From the cell containing the given text, extract its center point as (X, Y) coordinate. 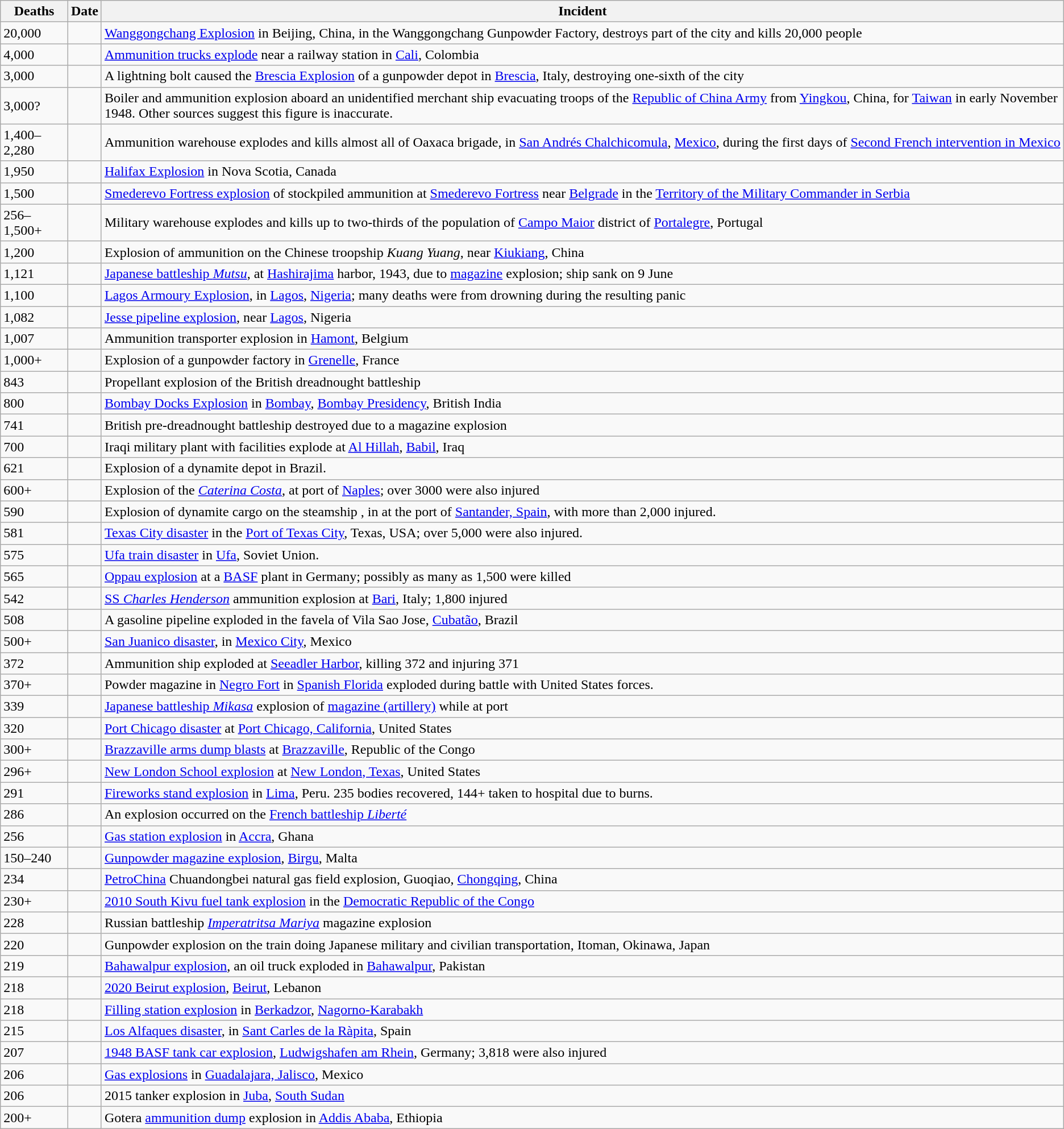
Texas City disaster in the Port of Texas City, Texas, USA; over 5,000 were also injured. (582, 533)
A lightning bolt caused the Brescia Explosion of a gunpowder depot in Brescia, Italy, destroying one-sixth of the city (582, 76)
Ufa train disaster in Ufa, Soviet Union. (582, 555)
PetroChina Chuandongbei natural gas field explosion, Guoqiao, Chongqing, China (582, 879)
Bombay Docks Explosion in Bombay, Bombay Presidency, British India (582, 404)
Smederevo Fortress explosion of stockpiled ammunition at Smederevo Fortress near Belgrade in the Territory of the Military Commander in Serbia (582, 193)
Brazzaville arms dump blasts at Brazzaville, Republic of the Congo (582, 750)
Port Chicago disaster at Port Chicago, California, United States (582, 728)
230+ (34, 901)
A gasoline pipeline exploded in the favela of Vila Sao Jose, Cubatão, Brazil (582, 620)
Explosion of the Caterina Costa, at port of Naples; over 3000 were also injured (582, 490)
150–240 (34, 858)
Explosion of a gunpowder factory in Grenelle, France (582, 360)
621 (34, 468)
Powder magazine in Negro Fort in Spanish Florida exploded during battle with United States forces. (582, 685)
1,007 (34, 339)
741 (34, 425)
1,950 (34, 172)
Filling station explosion in Berkadzor, Nagorno-Karabakh (582, 1009)
542 (34, 598)
2010 South Kivu fuel tank explosion in the Democratic Republic of the Congo (582, 901)
2015 tanker explosion in Juba, South Sudan (582, 1096)
Gotera ammunition dump explosion in Addis Ababa, Ethiopia (582, 1118)
200+ (34, 1118)
Jesse pipeline explosion, near Lagos, Nigeria (582, 317)
1,121 (34, 273)
207 (34, 1053)
20,000 (34, 33)
500+ (34, 641)
4,000 (34, 55)
370+ (34, 685)
Explosion of ammunition on the Chinese troopship Kuang Yuang, near Kiukiang, China (582, 252)
Military warehouse explodes and kills up to two-thirds of the population of Campo Maior district of Portalegre, Portugal (582, 223)
700 (34, 447)
220 (34, 944)
600+ (34, 490)
291 (34, 793)
581 (34, 533)
286 (34, 815)
Oppau explosion at a BASF plant in Germany; possibly as many as 1,500 were killed (582, 576)
1,082 (34, 317)
296+ (34, 771)
508 (34, 620)
1948 BASF tank car explosion, Ludwigshafen am Rhein, Germany; 3,818 were also injured (582, 1053)
843 (34, 382)
234 (34, 879)
Lagos Armoury Explosion, in Lagos, Nigeria; many deaths were from drowning during the resulting panic (582, 295)
300+ (34, 750)
219 (34, 966)
1,100 (34, 295)
Propellant explosion of the British dreadnought battleship (582, 382)
228 (34, 923)
215 (34, 1031)
Incident (582, 11)
Explosion of a dynamite depot in Brazil. (582, 468)
Gunpowder magazine explosion, Birgu, Malta (582, 858)
800 (34, 404)
Iraqi military plant with facilities explode at Al Hillah, Babil, Iraq (582, 447)
1,400–2,280 (34, 142)
1,500 (34, 193)
256 (34, 836)
590 (34, 512)
Date (84, 11)
372 (34, 663)
Russian battleship Imperatritsa Mariya magazine explosion (582, 923)
Ammunition transporter explosion in Hamont, Belgium (582, 339)
Japanese battleship Mutsu, at Hashirajima harbor, 1943, due to magazine explosion; ship sank on 9 June (582, 273)
British pre-dreadnought battleship destroyed due to a magazine explosion (582, 425)
575 (34, 555)
256–1,500+ (34, 223)
Ammunition trucks explode near a railway station in Cali, Colombia (582, 55)
Los Alfaques disaster, in Sant Carles de la Ràpita, Spain (582, 1031)
Fireworks stand explosion in Lima, Peru. 235 bodies recovered, 144+ taken to hospital due to burns. (582, 793)
Gunpowder explosion on the train doing Japanese military and civilian transportation, Itoman, Okinawa, Japan (582, 944)
Bahawalpur explosion, an oil truck exploded in Bahawalpur, Pakistan (582, 966)
Halifax Explosion in Nova Scotia, Canada (582, 172)
3,000 (34, 76)
Gas explosions in Guadalajara, Jalisco, Mexico (582, 1074)
Gas station explosion in Accra, Ghana (582, 836)
Wanggongchang Explosion in Beijing, China, in the Wanggongchang Gunpowder Factory, destroys part of the city and kills 20,000 people (582, 33)
320 (34, 728)
Explosion of dynamite cargo on the steamship , in at the port of Santander, Spain, with more than 2,000 injured. (582, 512)
An explosion occurred on the French battleship Liberté (582, 815)
3,000? (34, 106)
1,000+ (34, 360)
Japanese battleship Mikasa explosion of magazine (artillery) while at port (582, 707)
San Juanico disaster, in Mexico City, Mexico (582, 641)
Deaths (34, 11)
339 (34, 707)
Ammunition ship exploded at Seeadler Harbor, killing 372 and injuring 371 (582, 663)
New London School explosion at New London, Texas, United States (582, 771)
565 (34, 576)
1,200 (34, 252)
SS Charles Henderson ammunition explosion at Bari, Italy; 1,800 injured (582, 598)
2020 Beirut explosion, Beirut, Lebanon (582, 987)
